Capture the cell that displays the provided text and extract its (x, y) central coordinate. 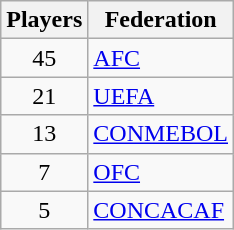
45 (44, 58)
7 (44, 172)
OFC (161, 172)
5 (44, 210)
AFC (161, 58)
UEFA (161, 96)
13 (44, 134)
CONMEBOL (161, 134)
CONCACAF (161, 210)
21 (44, 96)
Federation (161, 20)
Players (44, 20)
